Output the [X, Y] coordinate of the center of the cell containing the given text.  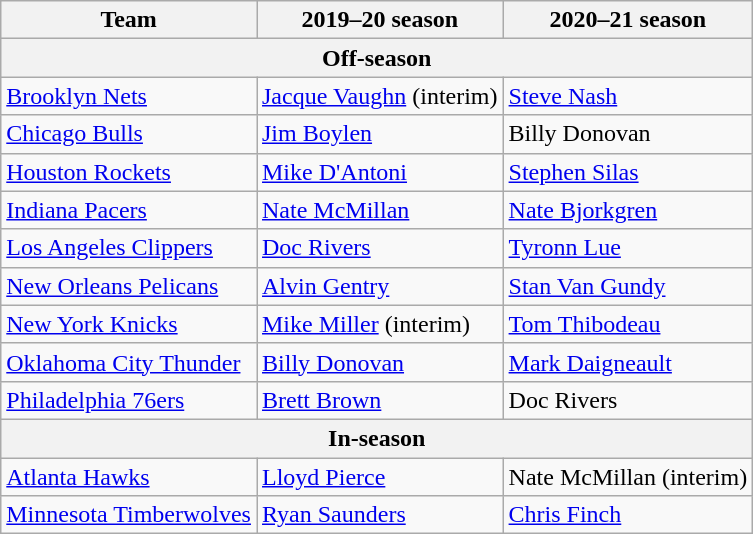
Nate McMillan (interim) [628, 477]
Los Angeles Clippers [129, 248]
2020–21 season [628, 20]
Mike D'Antoni [380, 172]
Indiana Pacers [129, 210]
Mark Daigneault [628, 362]
Brett Brown [380, 400]
Nate Bjorkgren [628, 210]
Lloyd Pierce [380, 477]
Philadelphia 76ers [129, 400]
Houston Rockets [129, 172]
Jim Boylen [380, 134]
Nate McMillan [380, 210]
Jacque Vaughn (interim) [380, 96]
Steve Nash [628, 96]
Off-season [377, 58]
Atlanta Hawks [129, 477]
Stephen Silas [628, 172]
In-season [377, 438]
Brooklyn Nets [129, 96]
Mike Miller (interim) [380, 324]
Stan Van Gundy [628, 286]
Chris Finch [628, 515]
Ryan Saunders [380, 515]
New Orleans Pelicans [129, 286]
Minnesota Timberwolves [129, 515]
Team [129, 20]
Oklahoma City Thunder [129, 362]
Tyronn Lue [628, 248]
Alvin Gentry [380, 286]
New York Knicks [129, 324]
2019–20 season [380, 20]
Tom Thibodeau [628, 324]
Chicago Bulls [129, 134]
